Locate the cell with the specified text and output its (x, y) center coordinate. 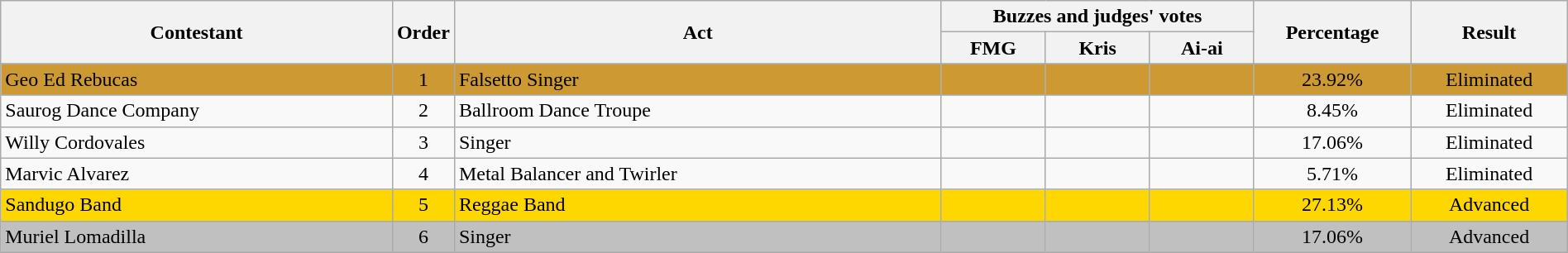
Percentage (1331, 32)
Saurog Dance Company (197, 111)
Reggae Band (697, 205)
Buzzes and judges' votes (1097, 17)
Ai-ai (1202, 48)
1 (423, 79)
5.71% (1331, 174)
27.13% (1331, 205)
6 (423, 236)
Kris (1097, 48)
3 (423, 142)
5 (423, 205)
Contestant (197, 32)
Falsetto Singer (697, 79)
Muriel Lomadilla (197, 236)
Act (697, 32)
23.92% (1331, 79)
Sandugo Band (197, 205)
4 (423, 174)
Order (423, 32)
2 (423, 111)
Result (1489, 32)
FMG (993, 48)
Marvic Alvarez (197, 174)
Ballroom Dance Troupe (697, 111)
Willy Cordovales (197, 142)
Geo Ed Rebucas (197, 79)
Metal Balancer and Twirler (697, 174)
8.45% (1331, 111)
